Find where the given text appears and provide that cell's center as [x, y] coordinate. 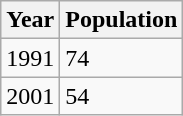
74 [122, 58]
54 [122, 96]
2001 [30, 96]
Population [122, 20]
1991 [30, 58]
Year [30, 20]
